Pinpoint the cell where the given text exists, returning its (X, Y) midpoint coordinate. 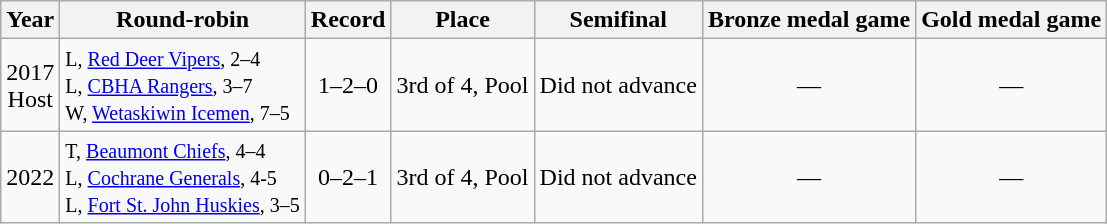
2017Host (30, 85)
Semifinal (618, 20)
0–2–1 (348, 177)
Gold medal game (1012, 20)
Year (30, 20)
Round-robin (182, 20)
2022 (30, 177)
Record (348, 20)
L, Red Deer Vipers, 2–4L, CBHA Rangers, 3–7W, Wetaskiwin Icemen, 7–5 (182, 85)
Bronze medal game (808, 20)
Place (462, 20)
1–2–0 (348, 85)
T, Beaumont Chiefs, 4–4L, Cochrane Generals, 4-5L, Fort St. John Huskies, 3–5 (182, 177)
